Return the [x, y] coordinate for the center point of the cell that contains the specified text.  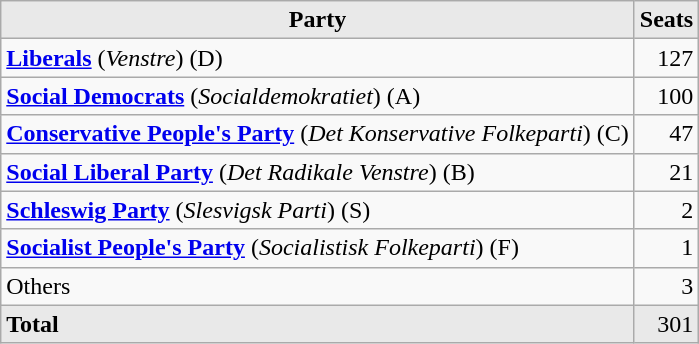
Total [318, 324]
Social Democrats (Socialdemokratiet) (A) [318, 96]
127 [666, 58]
3 [666, 286]
47 [666, 134]
Conservative People's Party (Det Konservative Folkeparti) (C) [318, 134]
21 [666, 172]
301 [666, 324]
2 [666, 210]
100 [666, 96]
Liberals (Venstre) (D) [318, 58]
Socialist People's Party (Socialistisk Folkeparti) (F) [318, 248]
Party [318, 20]
Social Liberal Party (Det Radikale Venstre) (B) [318, 172]
1 [666, 248]
Schleswig Party (Slesvigsk Parti) (S) [318, 210]
Seats [666, 20]
Others [318, 286]
